Search for the cell housing the specified text and yield its [X, Y] center coordinate. 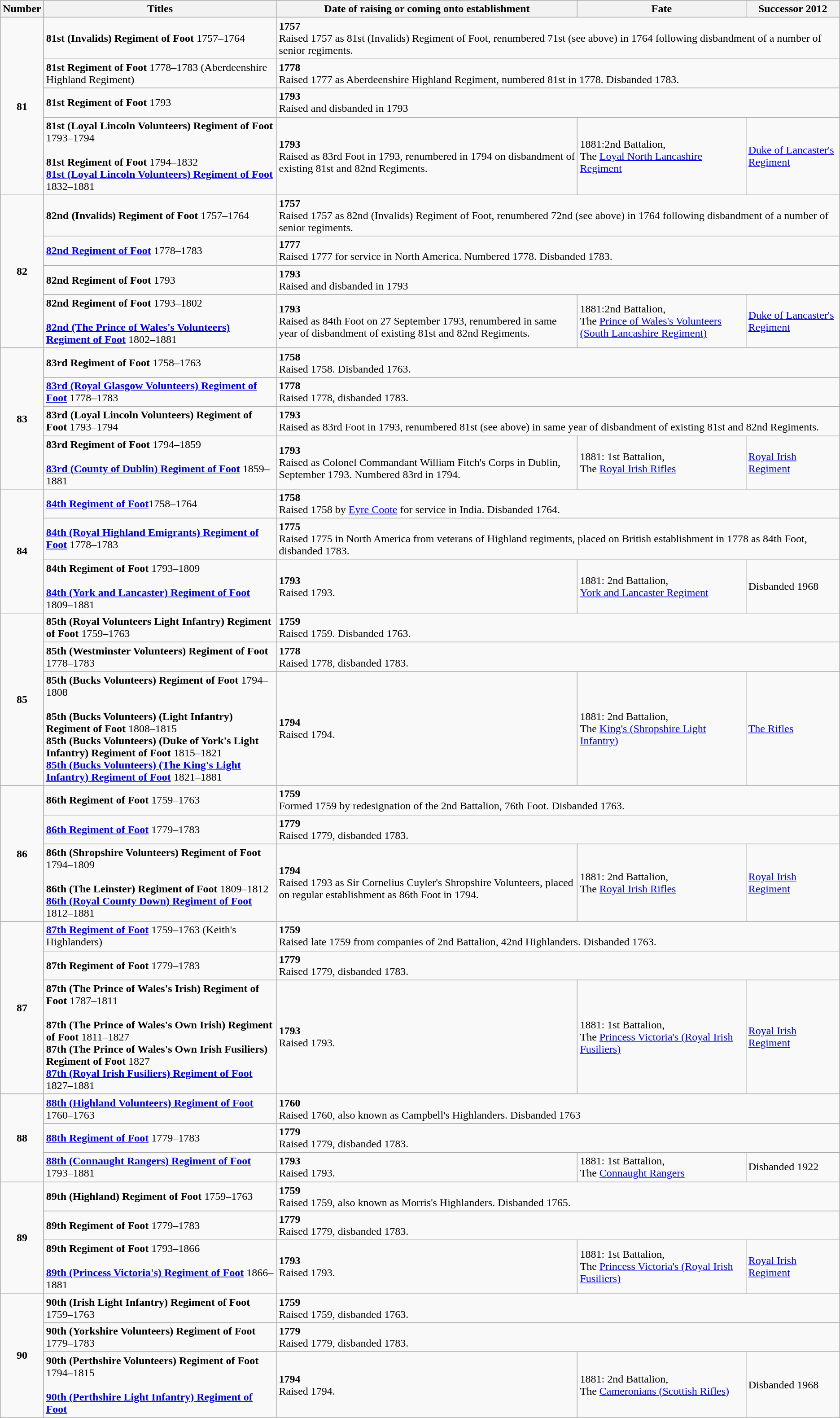
1881: 1st Battalion, The Royal Irish Rifles [661, 462]
1759Formed 1759 by redesignation of the 2nd Battalion, 76th Foot. Disbanded 1763. [558, 800]
1775Raised 1775 in North America from veterans of Highland regiments, placed on British establishment in 1778 as 84th Foot, disbanded 1783. [558, 539]
83rd Regiment of Foot 1794–185983rd (County of Dublin) Regiment of Foot 1859–1881 [160, 462]
1881: 2nd Battalion,The Cameronians (Scottish Rifles) [661, 1385]
84th (Royal Highland Emigrants) Regiment of Foot 1778–1783 [160, 539]
1881: 2nd Battalion,York and Lancaster Regiment [661, 586]
1793Raised as 84th Foot on 27 September 1793, renumbered in same year of disbandment of existing 81st and 82nd Regiments. [427, 321]
81st Regiment of Foot 1778–1783 (Aberdeenshire Highland Regiment) [160, 74]
1881: 2nd Battalion,The King's (Shropshire Light Infantry) [661, 729]
87th Regiment of Foot 1759–1763 (Keith's Highlanders) [160, 936]
1777Raised 1777 for service in North America. Numbered 1778. Disbanded 1783. [558, 250]
82 [22, 271]
1778Raised 1777 as Aberdeenshire Highland Regiment, numbered 81st in 1778. Disbanded 1783. [558, 74]
Titles [160, 9]
90th (Irish Light Infantry) Regiment of Foot 1759–1763 [160, 1308]
1759Raised 1759. Disbanded 1763. [558, 628]
1760Raised 1760, also known as Campbell's Highlanders. Disbanded 1763 [558, 1109]
Successor 2012 [792, 9]
82nd Regiment of Foot 1793 [160, 280]
82nd Regiment of Foot 1778–1783 [160, 250]
Fate [661, 9]
1759Raised 1759, also known as Morris's Highlanders. Disbanded 1765. [558, 1196]
Date of raising or coming onto establishment [427, 9]
1794Raised 1793 as Sir Cornelius Cuyler's Shropshire Volunteers, placed on regular establishment as 86th Foot in 1794. [427, 882]
1881: 2nd Battalion,The Royal Irish Rifles [661, 882]
85 [22, 699]
1881:2nd Battalion,The Prince of Wales's Volunteers (South Lancashire Regiment) [661, 321]
1759Raised late 1759 from companies of 2nd Battalion, 42nd Highlanders. Disbanded 1763. [558, 936]
83rd Regiment of Foot 1758–1763 [160, 363]
Number [22, 9]
90th (Yorkshire Volunteers) Regiment of Foot 1779–1783 [160, 1338]
85th (Royal Volunteers Light Infantry) Regiment of Foot 1759–1763 [160, 628]
81st (Invalids) Regiment of Foot 1757–1764 [160, 38]
87 [22, 1008]
83rd (Loyal Lincoln Volunteers) Regiment of Foot 1793–1794 [160, 421]
81st (Loyal Lincoln Volunteers) Regiment of Foot 1793–179481st Regiment of Foot 1794–1832 81st (Loyal Lincoln Volunteers) Regiment of Foot 1832–1881 [160, 156]
1881:2nd Battalion,The Loyal North Lancashire Regiment [661, 156]
88th Regiment of Foot 1779–1783 [160, 1137]
The Rifles [792, 729]
1758Raised 1758 by Eyre Coote for service in India. Disbanded 1764. [558, 504]
1758Raised 1758. Disbanded 1763. [558, 363]
89th (Highland) Regiment of Foot 1759–1763 [160, 1196]
85th (Westminster Volunteers) Regiment of Foot 1778–1783 [160, 657]
88th (Connaught Rangers) Regiment of Foot 1793–1881 [160, 1167]
82nd (Invalids) Regiment of Foot 1757–1764 [160, 215]
90 [22, 1356]
1757Raised 1757 as 81st (Invalids) Regiment of Foot, renumbered 71st (see above) in 1764 following disbandment of a number of senior regiments. [558, 38]
86 [22, 854]
81st Regiment of Foot 1793 [160, 102]
89th Regiment of Foot 1779–1783 [160, 1225]
1793Raised as 83rd Foot in 1793, renumbered in 1794 on disbandment of existing 81st and 82nd Regiments. [427, 156]
1757Raised 1757 as 82nd (Invalids) Regiment of Foot, renumbered 72nd (see above) in 1764 following disbandment of a number of senior regiments. [558, 215]
Disbanded 1922 [792, 1167]
89th Regiment of Foot 1793–186689th (Princess Victoria's) Regiment of Foot 1866–1881 [160, 1267]
87th Regiment of Foot 1779–1783 [160, 965]
84th Regiment of Foot 1793–180984th (York and Lancaster) Regiment of Foot 1809–1881 [160, 586]
83 [22, 418]
1793Raised as Colonel Commandant William Fitch's Corps in Dublin, September 1793. Numbered 83rd in 1794. [427, 462]
86th Regiment of Foot 1759–1763 [160, 800]
1759Raised 1759, disbanded 1763. [558, 1308]
84 [22, 551]
88 [22, 1137]
1881: 1st Battalion,The Connaught Rangers [661, 1167]
84th Regiment of Foot1758–1764 [160, 504]
90th (Perthshire Volunteers) Regiment of Foot 1794–181590th (Perthshire Light Infantry) Regiment of Foot [160, 1385]
1793Raised as 83rd Foot in 1793, renumbered 81st (see above) in same year of disbandment of existing 81st and 82nd Regiments. [558, 421]
88th (Highland Volunteers) Regiment of Foot 1760–1763 [160, 1109]
89 [22, 1237]
83rd (Royal Glasgow Volunteers) Regiment of Foot 1778–1783 [160, 391]
86th Regiment of Foot 1779–1783 [160, 830]
81 [22, 106]
82nd Regiment of Foot 1793–180282nd (The Prince of Wales's Volunteers) Regiment of Foot 1802–1881 [160, 321]
